Locate the cell with the specified text and output its [X, Y] center coordinate. 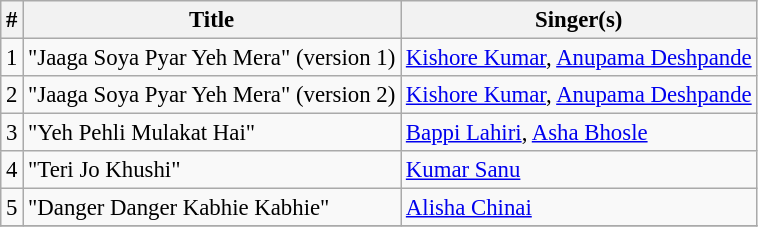
3 [12, 133]
"Jaaga Soya Pyar Yeh Mera" (version 2) [212, 95]
Alisha Chinai [579, 208]
Singer(s) [579, 20]
"Teri Jo Khushi" [212, 170]
5 [12, 208]
Kumar Sanu [579, 170]
"Jaaga Soya Pyar Yeh Mera" (version 1) [212, 58]
# [12, 20]
Bappi Lahiri, Asha Bhosle [579, 133]
1 [12, 58]
Title [212, 20]
"Yeh Pehli Mulakat Hai" [212, 133]
4 [12, 170]
"Danger Danger Kabhie Kabhie" [212, 208]
2 [12, 95]
